Detect which cell encompasses the target text, then output its (X, Y) center coordinate. 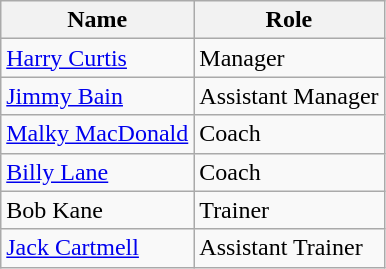
Assistant Trainer (289, 248)
Manager (289, 58)
Harry Curtis (98, 58)
Malky MacDonald (98, 134)
Jack Cartmell (98, 248)
Billy Lane (98, 172)
Jimmy Bain (98, 96)
Name (98, 20)
Role (289, 20)
Bob Kane (98, 210)
Assistant Manager (289, 96)
Trainer (289, 210)
